Output the (x, y) coordinate of the center of the cell containing the given text.  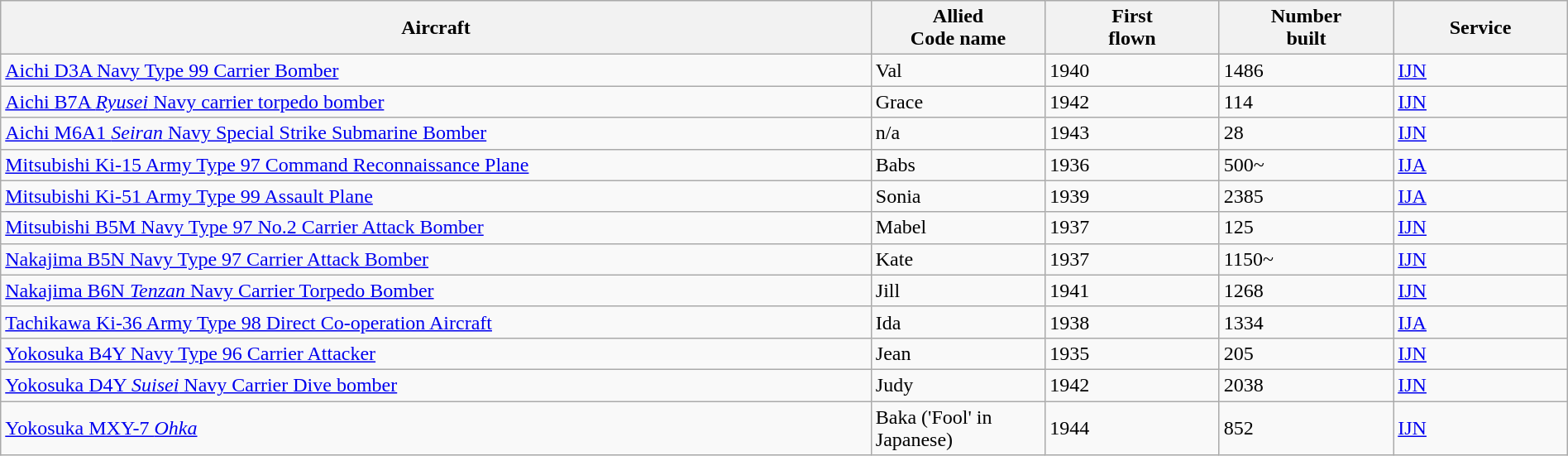
Mitsubishi B5M Navy Type 97 No.2 Carrier Attack Bomber (437, 228)
Yokosuka B4Y Navy Type 96 Carrier Attacker (437, 353)
Baka ('Fool' in Japanese) (958, 427)
205 (1306, 353)
Aichi D3A Navy Type 99 Carrier Bomber (437, 70)
Kate (958, 259)
114 (1306, 102)
500~ (1306, 165)
n/a (958, 133)
Mabel (958, 228)
Aichi B7A Ryusei Navy carrier torpedo bomber (437, 102)
Aichi M6A1 Seiran Navy Special Strike Submarine Bomber (437, 133)
1936 (1132, 165)
AlliedCode name (958, 28)
Jean (958, 353)
Judy (958, 385)
1935 (1132, 353)
Sonia (958, 196)
Grace (958, 102)
Nakajima B5N Navy Type 97 Carrier Attack Bomber (437, 259)
Yokosuka D4Y Suisei Navy Carrier Dive bomber (437, 385)
1943 (1132, 133)
1940 (1132, 70)
1334 (1306, 322)
Tachikawa Ki-36 Army Type 98 Direct Co-operation Aircraft (437, 322)
Babs (958, 165)
Val (958, 70)
2385 (1306, 196)
Numberbuilt (1306, 28)
Mitsubishi Ki-51 Army Type 99 Assault Plane (437, 196)
1268 (1306, 290)
Firstflown (1132, 28)
1486 (1306, 70)
852 (1306, 427)
1939 (1132, 196)
2038 (1306, 385)
Nakajima B6N Tenzan Navy Carrier Torpedo Bomber (437, 290)
125 (1306, 228)
1150~ (1306, 259)
Yokosuka MXY-7 Ohka (437, 427)
Aircraft (437, 28)
28 (1306, 133)
Service (1480, 28)
1938 (1132, 322)
Jill (958, 290)
Mitsubishi Ki-15 Army Type 97 Command Reconnaissance Plane (437, 165)
Ida (958, 322)
1941 (1132, 290)
1944 (1132, 427)
